Search for the cell housing the specified text and yield its (x, y) center coordinate. 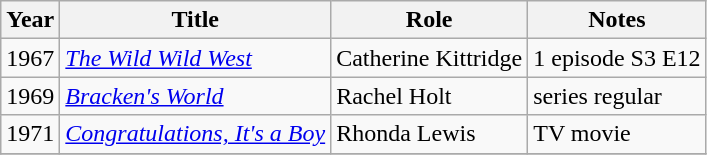
Rachel Holt (430, 96)
Title (196, 20)
Notes (617, 20)
TV movie (617, 134)
1967 (30, 58)
The Wild Wild West (196, 58)
Rhonda Lewis (430, 134)
series regular (617, 96)
1 episode S3 E12 (617, 58)
Year (30, 20)
1971 (30, 134)
Congratulations, It's a Boy (196, 134)
Role (430, 20)
Catherine Kittridge (430, 58)
Bracken's World (196, 96)
1969 (30, 96)
